Search for the cell housing the specified text and yield its [X, Y] center coordinate. 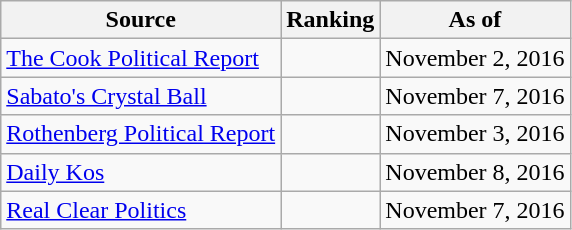
Daily Kos [141, 172]
Sabato's Crystal Ball [141, 96]
Rothenberg Political Report [141, 134]
November 2, 2016 [475, 58]
The Cook Political Report [141, 58]
As of [475, 20]
Source [141, 20]
Ranking [330, 20]
November 3, 2016 [475, 134]
November 8, 2016 [475, 172]
Real Clear Politics [141, 210]
